Find where the given text appears and provide that cell's center as (X, Y) coordinate. 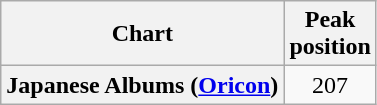
Japanese Albums (Oricon) (142, 85)
207 (330, 85)
Peakposition (330, 34)
Chart (142, 34)
